Search for the cell housing the specified text and yield its (x, y) center coordinate. 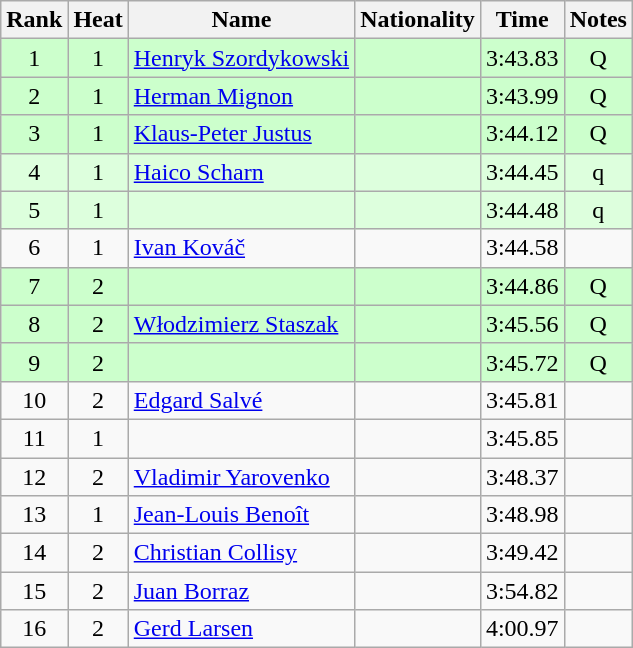
Ivan Kováč (241, 248)
11 (34, 438)
3:45.56 (522, 324)
Christian Collisy (241, 553)
13 (34, 515)
3:44.48 (522, 210)
7 (34, 286)
3:43.99 (522, 96)
3:44.12 (522, 134)
3:48.37 (522, 477)
Herman Mignon (241, 96)
3:45.72 (522, 362)
9 (34, 362)
14 (34, 553)
10 (34, 400)
Haico Scharn (241, 172)
Vladimir Yarovenko (241, 477)
Time (522, 20)
3:45.81 (522, 400)
3:44.45 (522, 172)
3:54.82 (522, 591)
4:00.97 (522, 629)
16 (34, 629)
Juan Borraz (241, 591)
Name (241, 20)
12 (34, 477)
8 (34, 324)
Włodzimierz Staszak (241, 324)
3:43.83 (522, 58)
3:45.85 (522, 438)
Henryk Szordykowski (241, 58)
Klaus-Peter Justus (241, 134)
Heat (98, 20)
Rank (34, 20)
Notes (598, 20)
3:49.42 (522, 553)
3:48.98 (522, 515)
Jean-Louis Benoît (241, 515)
Gerd Larsen (241, 629)
3:44.86 (522, 286)
3:44.58 (522, 248)
3 (34, 134)
Edgard Salvé (241, 400)
Nationality (418, 20)
5 (34, 210)
4 (34, 172)
15 (34, 591)
6 (34, 248)
